Detect which cell encompasses the target text, then output its (x, y) center coordinate. 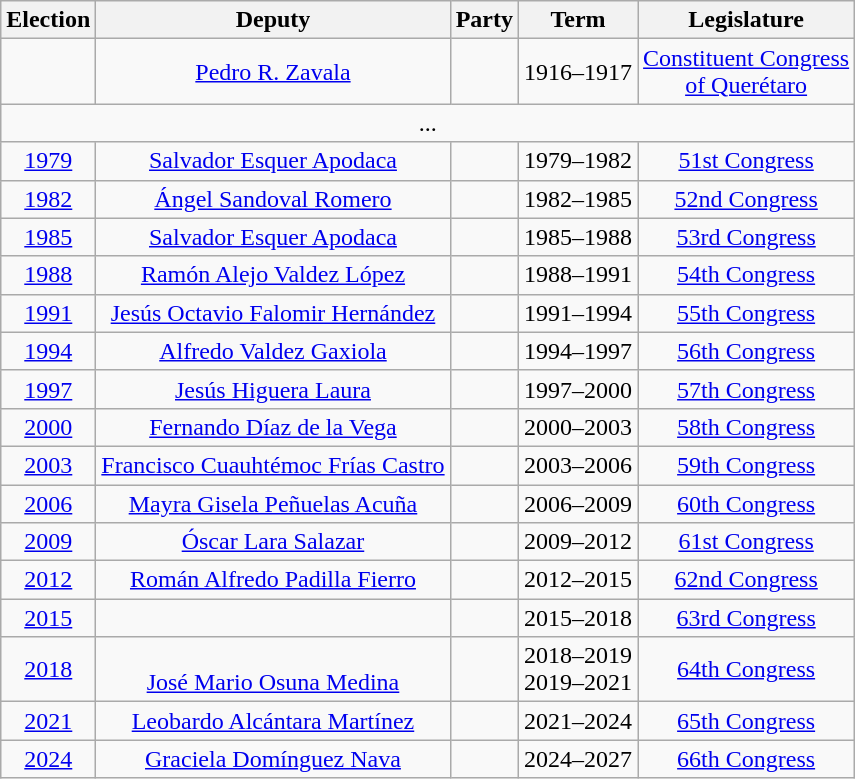
2015 (48, 618)
2006 (48, 503)
2006–2009 (578, 503)
Fernando Díaz de la Vega (273, 427)
52nd Congress (746, 199)
51st Congress (746, 161)
1994–1997 (578, 351)
1997–2000 (578, 389)
1979 (48, 161)
1982 (48, 199)
55th Congress (746, 313)
62nd Congress (746, 580)
2000–2003 (578, 427)
2018 (48, 670)
65th Congress (746, 721)
Leobardo Alcántara Martínez (273, 721)
Ángel Sandoval Romero (273, 199)
56th Congress (746, 351)
2018–20192019–2021 (578, 670)
1997 (48, 389)
1916–1917 (578, 72)
58th Congress (746, 427)
José Mario Osuna Medina (273, 670)
Ramón Alejo Valdez López (273, 275)
Alfredo Valdez Gaxiola (273, 351)
... (428, 123)
2021 (48, 721)
Jesús Higuera Laura (273, 389)
53rd Congress (746, 237)
2021–2024 (578, 721)
Graciela Domínguez Nava (273, 759)
59th Congress (746, 465)
1982–1985 (578, 199)
2009–2012 (578, 542)
Román Alfredo Padilla Fierro (273, 580)
Óscar Lara Salazar (273, 542)
1991 (48, 313)
1991–1994 (578, 313)
1988–1991 (578, 275)
2003 (48, 465)
57th Congress (746, 389)
Constituent Congressof Querétaro (746, 72)
Francisco Cuauhtémoc Frías Castro (273, 465)
2024–2027 (578, 759)
2012–2015 (578, 580)
1985–1988 (578, 237)
61st Congress (746, 542)
1988 (48, 275)
2015–2018 (578, 618)
1985 (48, 237)
2024 (48, 759)
54th Congress (746, 275)
Mayra Gisela Peñuelas Acuña (273, 503)
2003–2006 (578, 465)
64th Congress (746, 670)
63rd Congress (746, 618)
2012 (48, 580)
2000 (48, 427)
2009 (48, 542)
60th Congress (746, 503)
Legislature (746, 20)
1979–1982 (578, 161)
Party (484, 20)
Deputy (273, 20)
Term (578, 20)
Election (48, 20)
Pedro R. Zavala (273, 72)
Jesús Octavio Falomir Hernández (273, 313)
66th Congress (746, 759)
1994 (48, 351)
